Output the (x, y) coordinate of the center of the cell containing the given text.  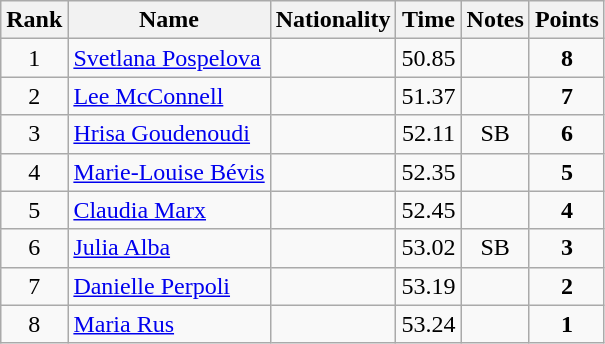
Time (428, 20)
53.19 (428, 286)
Points (566, 20)
Julia Alba (169, 248)
Name (169, 20)
51.37 (428, 96)
Lee McConnell (169, 96)
52.35 (428, 172)
Rank (34, 20)
53.24 (428, 324)
Hrisa Goudenoudi (169, 134)
Maria Rus (169, 324)
53.02 (428, 248)
Claudia Marx (169, 210)
50.85 (428, 58)
Notes (495, 20)
Svetlana Pospelova (169, 58)
Danielle Perpoli (169, 286)
Nationality (333, 20)
52.11 (428, 134)
52.45 (428, 210)
Marie-Louise Bévis (169, 172)
